For the text-containing cell, return its midpoint in [x, y] coordinate format. 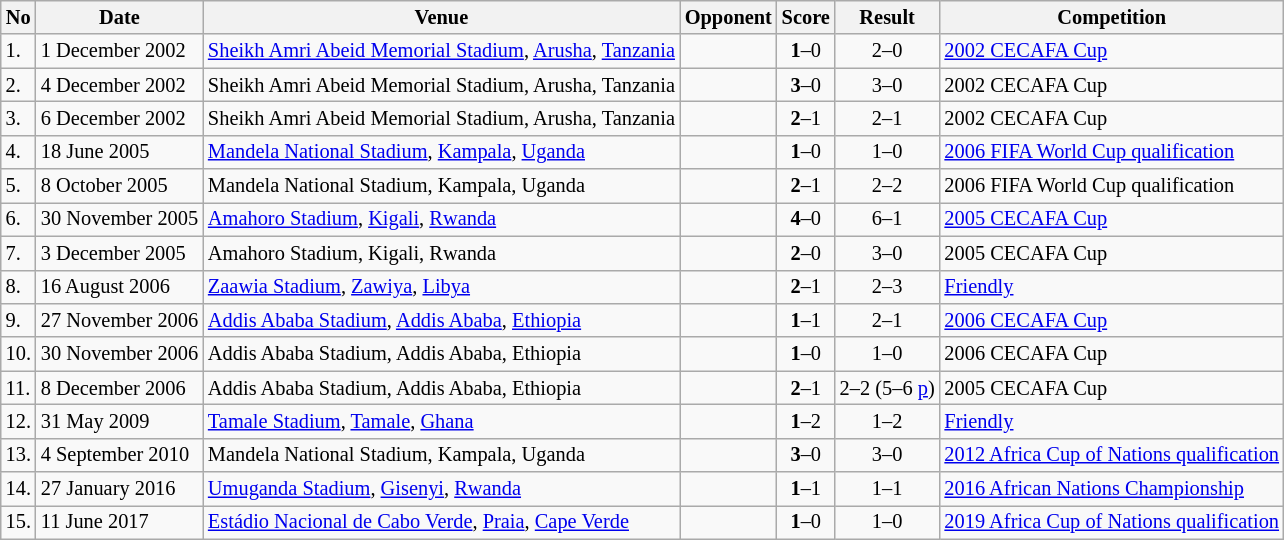
2–2 [888, 186]
3 December 2005 [120, 253]
2. [18, 85]
31 May 2009 [120, 421]
10. [18, 354]
27 November 2006 [120, 320]
2–2 (5–6 p) [888, 388]
3. [18, 118]
11 June 2017 [120, 522]
27 January 2016 [120, 489]
7. [18, 253]
No [18, 17]
Zaawia Stadium, Zawiya, Libya [442, 287]
4–0 [806, 219]
13. [18, 455]
15. [18, 522]
30 November 2005 [120, 219]
Venue [442, 17]
6 December 2002 [120, 118]
2019 Africa Cup of Nations qualification [1112, 522]
4. [18, 152]
8 October 2005 [120, 186]
6. [18, 219]
Competition [1112, 17]
Tamale Stadium, Tamale, Ghana [442, 421]
5. [18, 186]
30 November 2006 [120, 354]
11. [18, 388]
6–1 [888, 219]
Result [888, 17]
Score [806, 17]
2012 Africa Cup of Nations qualification [1112, 455]
Date [120, 17]
2016 African Nations Championship [1112, 489]
18 June 2005 [120, 152]
14. [18, 489]
1. [18, 51]
Estádio Nacional de Cabo Verde, Praia, Cape Verde [442, 522]
12. [18, 421]
16 August 2006 [120, 287]
4 September 2010 [120, 455]
Umuganda Stadium, Gisenyi, Rwanda [442, 489]
1 December 2002 [120, 51]
Opponent [728, 17]
9. [18, 320]
8 December 2006 [120, 388]
8. [18, 287]
2–3 [888, 287]
4 December 2002 [120, 85]
